From the cell containing the given text, extract its center point as (x, y) coordinate. 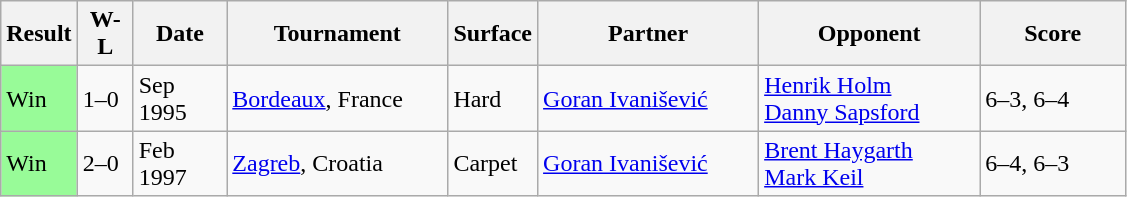
Date (180, 34)
Bordeaux, France (338, 98)
Zagreb, Croatia (338, 164)
1–0 (105, 98)
Tournament (338, 34)
Partner (648, 34)
Henrik Holm Danny Sapsford (870, 98)
Score (1053, 34)
6–3, 6–4 (1053, 98)
Hard (493, 98)
Surface (493, 34)
6–4, 6–3 (1053, 164)
Result (39, 34)
Carpet (493, 164)
Feb 1997 (180, 164)
W-L (105, 34)
Opponent (870, 34)
2–0 (105, 164)
Sep 1995 (180, 98)
Brent Haygarth Mark Keil (870, 164)
